Return [X, Y] of the center of cell containing provided text 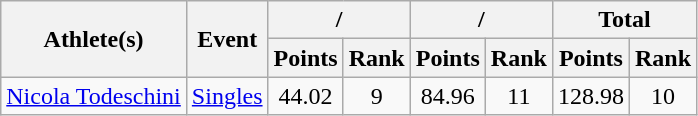
9 [376, 96]
44.02 [306, 96]
11 [518, 96]
10 [662, 96]
Singles [227, 96]
Event [227, 39]
128.98 [590, 96]
Athlete(s) [94, 39]
Total [624, 20]
Nicola Todeschini [94, 96]
84.96 [448, 96]
